Determine the [x, y] coordinate at the center of the cell enclosing the given text.  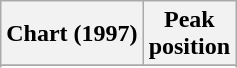
Chart (1997) [72, 34]
Peakposition [189, 34]
